Extract the [x, y] coordinate from the center of the cell holding the provided text.  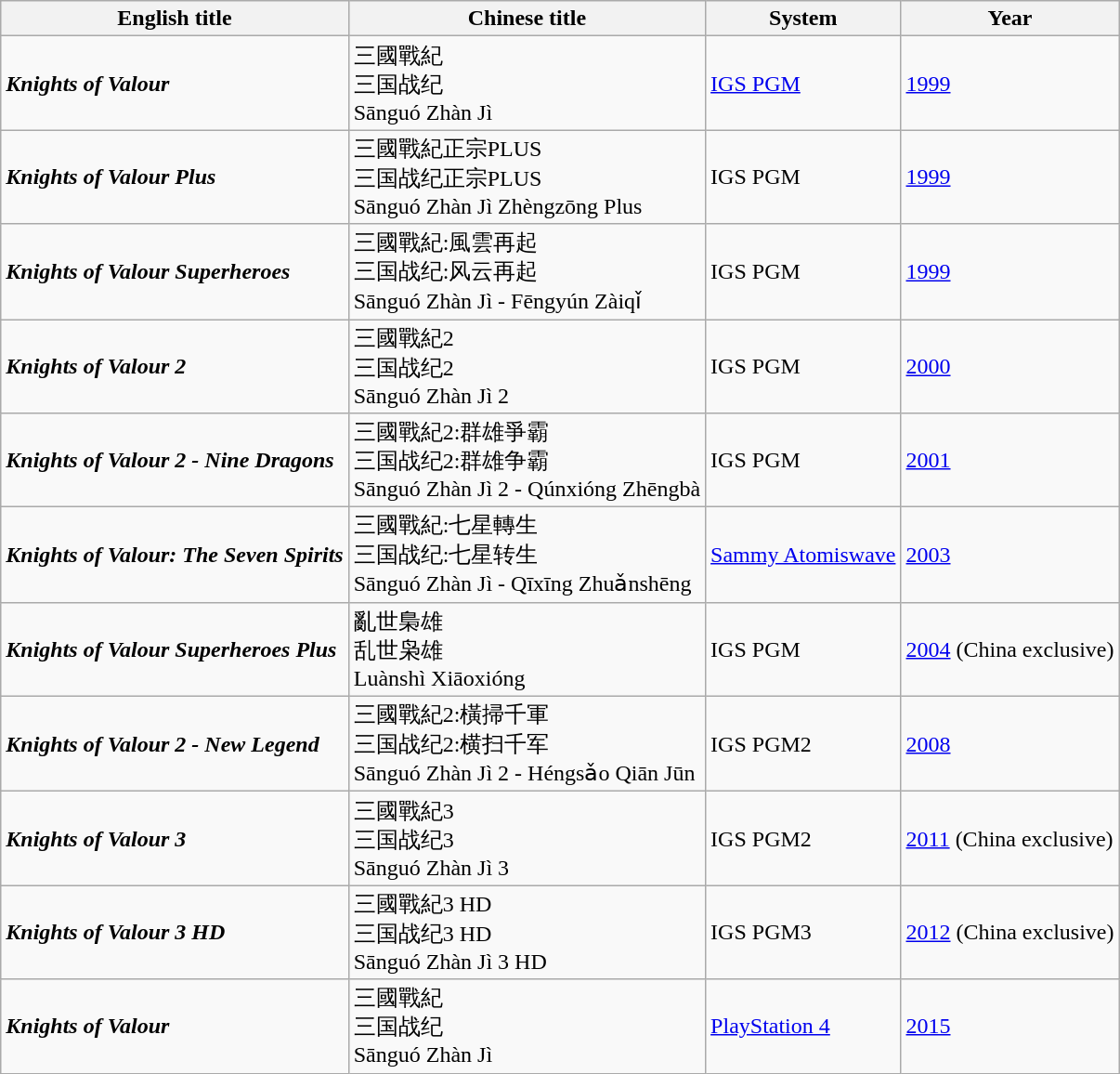
2011 (China exclusive) [1010, 838]
三國戰紀:風雲再起 三国战纪:风云再起 Sānguó Zhàn Jì - Fēngyún Zàiqǐ [527, 271]
Knights of Valour 3 HD [175, 933]
2001 [1010, 461]
IGS PGM3 [803, 933]
三國戰紀3 三国战纪3 Sānguó Zhàn Jì 3 [527, 838]
Sammy Atomiswave [803, 556]
三國戰紀2 三国战纪2 Sānguó Zhàn Jì 2 [527, 366]
三國戰紀2:群雄爭霸 三国战纪2:群雄争霸 Sānguó Zhàn Jì 2 - Qúnxióng Zhēngbà [527, 461]
Knights of Valour 2 - New Legend [175, 743]
Knights of Valour Plus [175, 177]
Knights of Valour Superheroes Plus [175, 648]
Year [1010, 19]
Knights of Valour Superheroes [175, 271]
三國戰紀正宗PLUS 三国战纪正宗PLUS Sānguó Zhàn Jì Zhèngzōng Plus [527, 177]
Knights of Valour 2 [175, 366]
2015 [1010, 1026]
亂世梟雄 乱世枭雄 Luànshì Xiāoxióng [527, 648]
2008 [1010, 743]
Knights of Valour 3 [175, 838]
2003 [1010, 556]
Chinese title [527, 19]
三國戰紀:七星轉生 三国战纪:七星转生 Sānguó Zhàn Jì - Qīxīng Zhuǎnshēng [527, 556]
2004 (China exclusive) [1010, 648]
三國戰紀3 HD 三国战纪3 HD Sānguó Zhàn Jì 3 HD [527, 933]
三國戰紀2:橫掃千軍 三国战纪2:横扫千军 Sānguó Zhàn Jì 2 - Héngsǎo Qiān Jūn [527, 743]
2012 (China exclusive) [1010, 933]
PlayStation 4 [803, 1026]
Knights of Valour: The Seven Spirits [175, 556]
System [803, 19]
English title [175, 19]
Knights of Valour 2 - Nine Dragons [175, 461]
2000 [1010, 366]
